Find where the given text appears and provide that cell's center as (X, Y) coordinate. 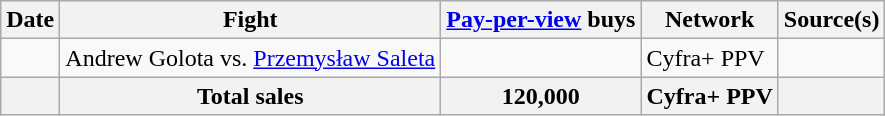
Pay-per-view buys (541, 20)
Andrew Golota vs. Przemysław Saleta (250, 58)
120,000 (541, 96)
Fight (250, 20)
Source(s) (832, 20)
Network (710, 20)
Total sales (250, 96)
Date (30, 20)
